Scan for the cell matching the given text and deliver its (x, y) coordinate at center. 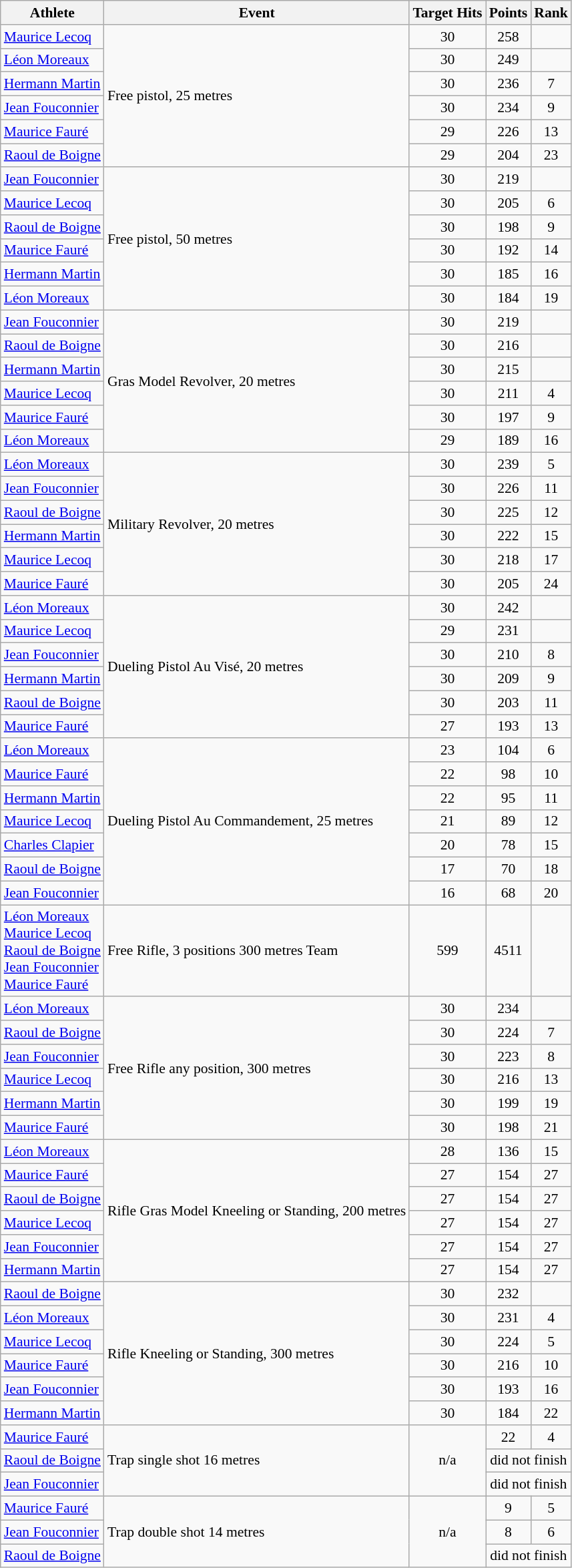
236 (509, 84)
68 (509, 893)
222 (509, 536)
95 (509, 798)
Trap double shot 14 metres (256, 1532)
Rifle Kneeling or Standing, 300 metres (256, 1354)
Charles Clapier (52, 845)
78 (509, 845)
249 (509, 60)
242 (509, 608)
Target Hits (447, 13)
258 (509, 37)
199 (509, 1104)
Gras Model Revolver, 20 metres (256, 381)
204 (509, 156)
Dueling Pistol Au Commandement, 25 metres (256, 821)
599 (447, 951)
Event (256, 13)
Military Revolver, 20 metres (256, 524)
Free Rifle any position, 300 metres (256, 1068)
232 (509, 1294)
210 (509, 655)
185 (509, 274)
Léon MoreauxMaurice LecoqRaoul de BoigneJean FouconnierMaurice Fauré (52, 951)
197 (509, 417)
223 (509, 1056)
Rank (551, 13)
Free pistol, 50 metres (256, 239)
18 (551, 869)
211 (509, 393)
Trap single shot 16 metres (256, 1461)
Athlete (52, 13)
136 (509, 1151)
Rifle Gras Model Kneeling or Standing, 200 metres (256, 1211)
Points (509, 13)
104 (509, 751)
4511 (509, 951)
225 (509, 512)
218 (509, 560)
189 (509, 441)
89 (509, 821)
239 (509, 465)
14 (551, 250)
Free pistol, 25 metres (256, 96)
98 (509, 774)
28 (447, 1151)
209 (509, 679)
Free Rifle, 3 positions 300 metres Team (256, 951)
203 (509, 703)
215 (509, 370)
24 (551, 584)
192 (509, 250)
Dueling Pistol Au Visé, 20 metres (256, 667)
70 (509, 869)
